Search for the cell housing the specified text and yield its [X, Y] center coordinate. 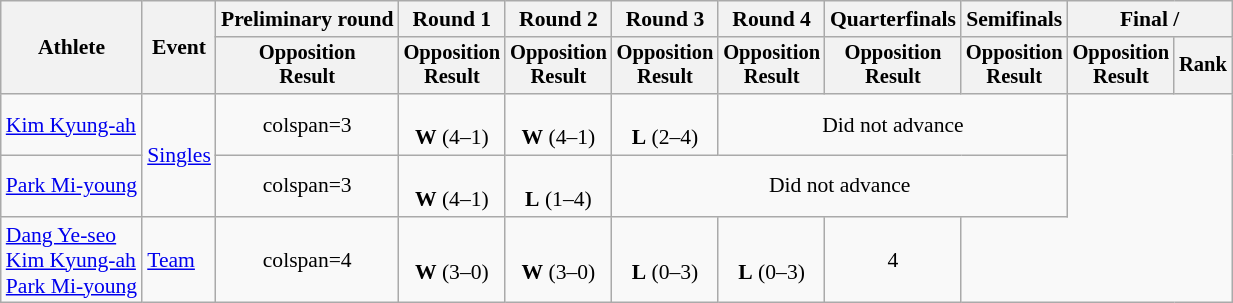
Singles [179, 155]
Athlete [72, 48]
L (1–4) [558, 186]
Round 4 [772, 19]
Quarterfinals [893, 19]
Semifinals [1014, 19]
Round 2 [558, 19]
Event [179, 48]
Kim Kyung-ah [72, 124]
Round 1 [452, 19]
Round 3 [666, 19]
Final / [1150, 19]
Preliminary round [308, 19]
L (2–4) [666, 124]
Rank [1203, 66]
Park Mi-young [72, 186]
